Provide the (x, y) coordinate of the cell's center where the given text is located.  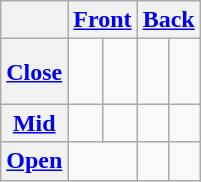
Front (102, 20)
Open (34, 161)
Mid (34, 123)
Close (34, 72)
Back (168, 20)
